Pinpoint the cell where the given text exists, returning its (x, y) midpoint coordinate. 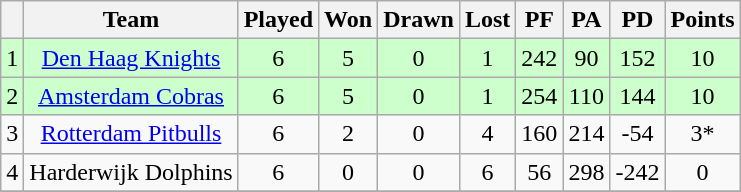
PF (540, 20)
Amsterdam Cobras (131, 96)
Rotterdam Pitbulls (131, 134)
Won (348, 20)
Lost (487, 20)
160 (540, 134)
3* (702, 134)
Harderwijk Dolphins (131, 172)
PD (638, 20)
298 (586, 172)
Team (131, 20)
PA (586, 20)
110 (586, 96)
56 (540, 172)
214 (586, 134)
Played (278, 20)
90 (586, 58)
152 (638, 58)
-242 (638, 172)
Den Haag Knights (131, 58)
Drawn (419, 20)
254 (540, 96)
242 (540, 58)
3 (12, 134)
144 (638, 96)
-54 (638, 134)
Points (702, 20)
